Detect which cell encompasses the target text, then output its [x, y] center coordinate. 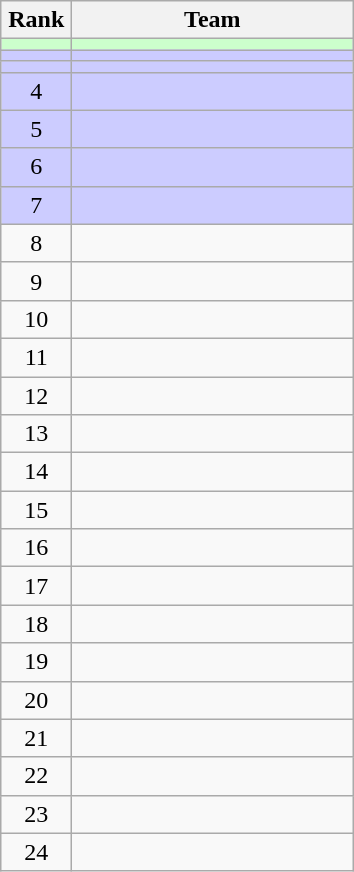
24 [36, 852]
9 [36, 281]
6 [36, 167]
18 [36, 624]
19 [36, 662]
15 [36, 510]
Rank [36, 20]
14 [36, 472]
8 [36, 243]
7 [36, 205]
5 [36, 129]
23 [36, 814]
4 [36, 91]
20 [36, 700]
21 [36, 738]
11 [36, 357]
10 [36, 319]
12 [36, 395]
Team [212, 20]
22 [36, 776]
13 [36, 434]
16 [36, 548]
17 [36, 586]
